Find where the given text appears and provide that cell's center as [X, Y] coordinate. 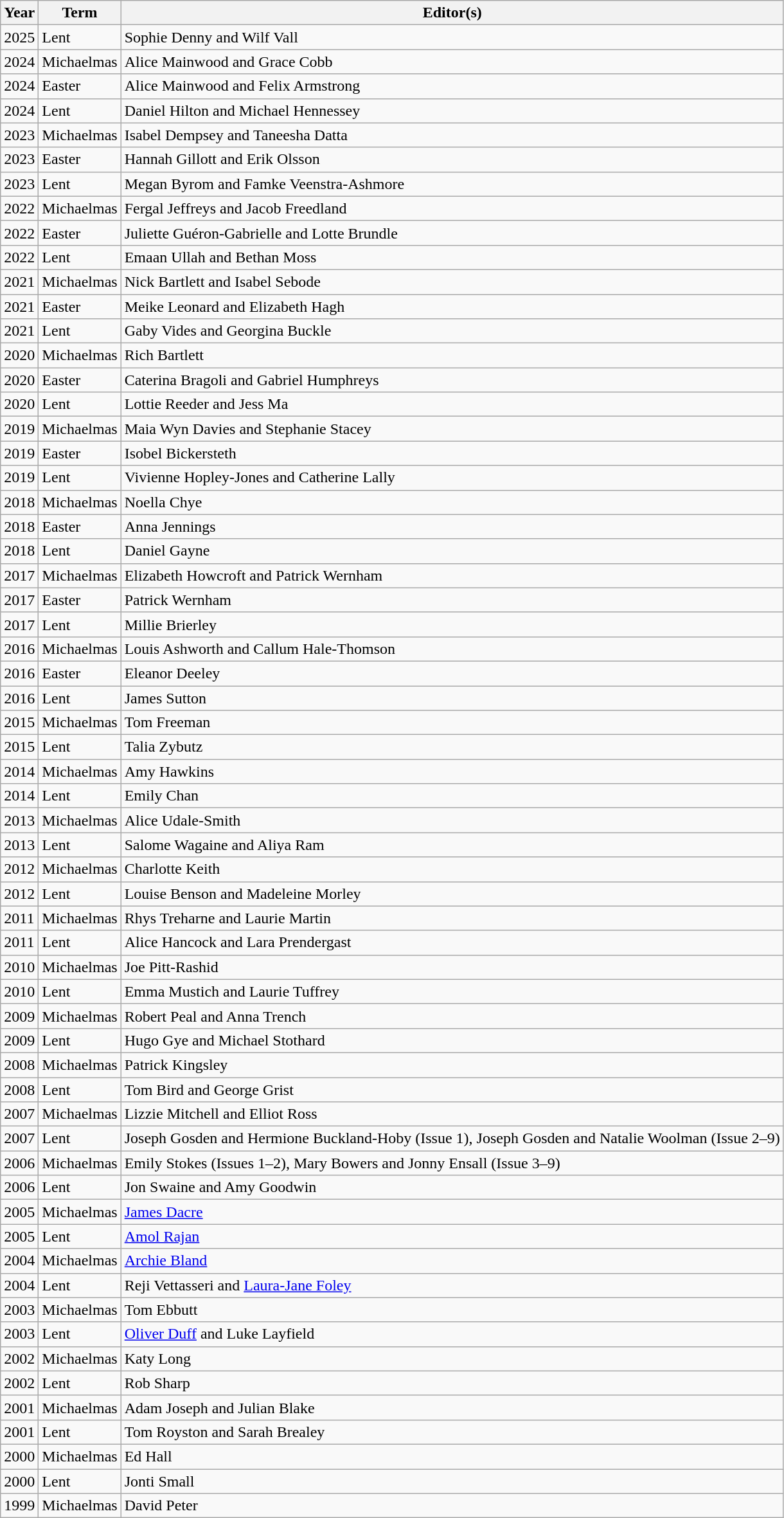
Joe Pitt-Rashid [452, 967]
Oliver Duff and Luke Layfield [452, 1334]
Isabel Dempsey and Taneesha Datta [452, 135]
Hugo Gye and Michael Stothard [452, 1040]
Fergal Jeffreys and Jacob Freedland [452, 208]
David Peter [452, 1506]
Daniel Gayne [452, 551]
Noella Chye [452, 502]
Reji Vettasseri and Laura-Jane Foley [452, 1285]
Caterina Bragoli and Gabriel Humphreys [452, 380]
Rhys Treharne and Laurie Martin [452, 918]
Sophie Denny and Wilf Vall [452, 37]
Amy Hawkins [452, 772]
Alice Udale-Smith [452, 820]
Alice Hancock and Lara Prendergast [452, 943]
Meike Leonard and Elizabeth Hagh [452, 307]
Tom Freeman [452, 723]
Salome Wagaine and Aliya Ram [452, 845]
Talia Zybutz [452, 747]
Year [19, 13]
Charlotte Keith [452, 869]
Tom Ebbutt [452, 1310]
Lizzie Mitchell and Elliot Ross [452, 1114]
Daniel Hilton and Michael Hennessey [452, 111]
Juliette Guéron-Gabrielle and Lotte Brundle [452, 233]
Robert Peal and Anna Trench [452, 1016]
Millie Brierley [452, 624]
Lottie Reeder and Jess Ma [452, 404]
Archie Bland [452, 1261]
Ed Hall [452, 1456]
Anna Jennings [452, 527]
1999 [19, 1506]
James Sutton [452, 698]
2025 [19, 37]
Maia Wyn Davies and Stephanie Stacey [452, 429]
Adam Joseph and Julian Blake [452, 1407]
Isobel Bickersteth [452, 453]
Tom Bird and George Grist [452, 1090]
Emily Chan [452, 796]
Joseph Gosden and Hermione Buckland-Hoby (Issue 1), Joseph Gosden and Natalie Woolman (Issue 2–9) [452, 1139]
Alice Mainwood and Felix Armstrong [452, 86]
Jonti Small [452, 1481]
Emaan Ullah and Bethan Moss [452, 257]
Emma Mustich and Laurie Tuffrey [452, 991]
Patrick Kingsley [452, 1065]
Vivienne Hopley-Jones and Catherine Lally [452, 478]
Rich Bartlett [452, 356]
Rob Sharp [452, 1383]
Nick Bartlett and Isabel Sebode [452, 282]
Gaby Vides and Georgina Buckle [452, 331]
Louis Ashworth and Callum Hale-Thomson [452, 649]
Elizabeth Howcroft and Patrick Wernham [452, 575]
Amol Rajan [452, 1236]
James Dacre [452, 1212]
Eleanor Deeley [452, 673]
Louise Benson and Madeleine Morley [452, 894]
Term [80, 13]
Jon Swaine and Amy Goodwin [452, 1188]
Katy Long [452, 1359]
Megan Byrom and Famke Veenstra-Ashmore [452, 184]
Hannah Gillott and Erik Olsson [452, 159]
Tom Royston and Sarah Brealey [452, 1432]
Alice Mainwood and Grace Cobb [452, 62]
Emily Stokes (Issues 1–2), Mary Bowers and Jonny Ensall (Issue 3–9) [452, 1163]
Editor(s) [452, 13]
Patrick Wernham [452, 600]
